Search for the cell housing the specified text and yield its [x, y] center coordinate. 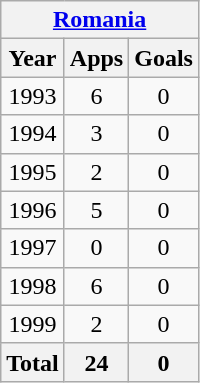
1996 [33, 210]
3 [96, 134]
1999 [33, 324]
24 [96, 362]
Goals [164, 58]
1997 [33, 248]
1993 [33, 96]
1995 [33, 172]
5 [96, 210]
Year [33, 58]
Total [33, 362]
1998 [33, 286]
Apps [96, 58]
Romania [100, 20]
1994 [33, 134]
